Search for the cell housing the specified text and yield its (X, Y) center coordinate. 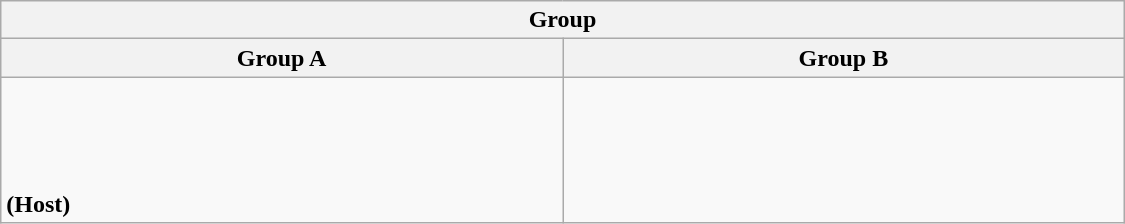
Group A (282, 58)
Group (563, 20)
Group B (843, 58)
(Host) (282, 150)
